Search for the cell housing the specified text and yield its (x, y) center coordinate. 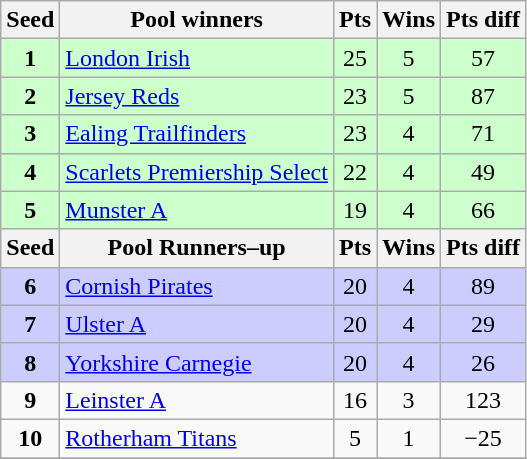
Cornish Pirates (197, 286)
Jersey Reds (197, 96)
71 (484, 134)
Munster A (197, 210)
57 (484, 58)
10 (30, 438)
Ulster A (197, 324)
Yorkshire Carnegie (197, 362)
66 (484, 210)
Scarlets Premiership Select (197, 172)
Leinster A (197, 400)
26 (484, 362)
16 (354, 400)
London Irish (197, 58)
123 (484, 400)
6 (30, 286)
89 (484, 286)
−25 (484, 438)
Pool winners (197, 20)
49 (484, 172)
Rotherham Titans (197, 438)
25 (354, 58)
19 (354, 210)
22 (354, 172)
2 (30, 96)
Pool Runners–up (197, 248)
87 (484, 96)
Ealing Trailfinders (197, 134)
29 (484, 324)
8 (30, 362)
9 (30, 400)
7 (30, 324)
